Extract the [X, Y] coordinate from the center of the cell holding the provided text.  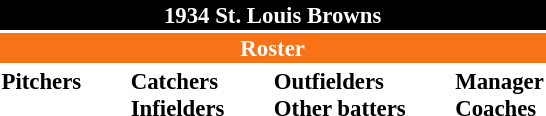
1934 St. Louis Browns [272, 15]
Roster [272, 48]
